Capture the cell that displays the provided text and extract its (x, y) central coordinate. 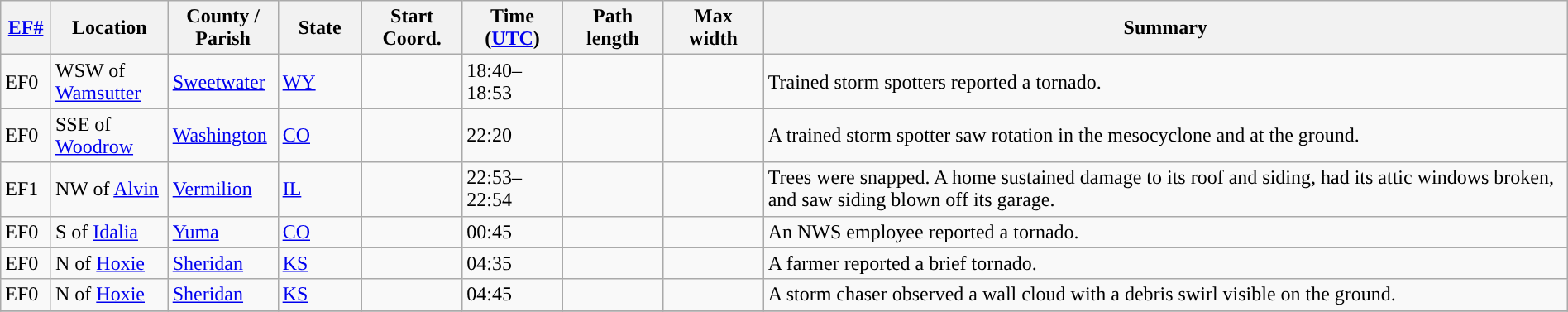
EF# (26, 28)
NW of Alvin (109, 189)
S of Idalia (109, 232)
18:40–18:53 (513, 81)
IL (319, 189)
04:35 (513, 263)
WY (319, 81)
Trained storm spotters reported a tornado. (1165, 81)
22:20 (513, 136)
Sweetwater (223, 81)
Washington (223, 136)
Location (109, 28)
22:53–22:54 (513, 189)
A farmer reported a brief tornado. (1165, 263)
Summary (1165, 28)
Time (UTC) (513, 28)
County / Parish (223, 28)
EF1 (26, 189)
Vermilion (223, 189)
A storm chaser observed a wall cloud with a debris swirl visible on the ground. (1165, 295)
SSE of Woodrow (109, 136)
Trees were snapped. A home sustained damage to its roof and siding, had its attic windows broken, and saw siding blown off its garage. (1165, 189)
04:45 (513, 295)
An NWS employee reported a tornado. (1165, 232)
Start Coord. (412, 28)
A trained storm spotter saw rotation in the mesocyclone and at the ground. (1165, 136)
Max width (713, 28)
WSW of Wamsutter (109, 81)
Path length (612, 28)
Yuma (223, 232)
00:45 (513, 232)
State (319, 28)
